From the cell containing the given text, extract its center point as [x, y] coordinate. 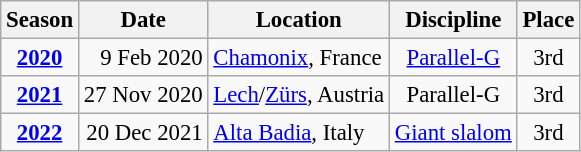
Season [40, 20]
2022 [40, 133]
27 Nov 2020 [143, 95]
Date [143, 20]
Discipline [453, 20]
Chamonix, France [298, 58]
Place [548, 20]
Lech/Zürs, Austria [298, 95]
Giant slalom [453, 133]
9 Feb 2020 [143, 58]
2020 [40, 58]
Location [298, 20]
2021 [40, 95]
20 Dec 2021 [143, 133]
Alta Badia, Italy [298, 133]
